Output the [x, y] coordinate of the center of the cell containing the given text.  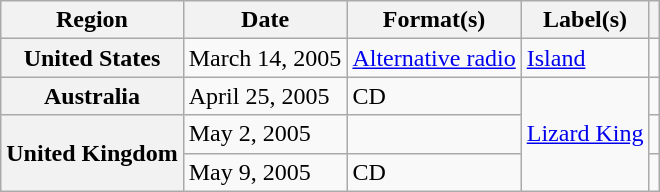
May 9, 2005 [265, 172]
United Kingdom [92, 153]
Lizard King [585, 134]
April 25, 2005 [265, 96]
Label(s) [585, 20]
Date [265, 20]
March 14, 2005 [265, 58]
Format(s) [434, 20]
Australia [92, 96]
Region [92, 20]
Island [585, 58]
United States [92, 58]
May 2, 2005 [265, 134]
Alternative radio [434, 58]
